Extract the (X, Y) coordinate from the center of the cell holding the provided text.  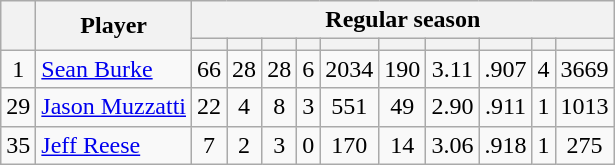
.907 (506, 69)
49 (402, 107)
29 (18, 107)
170 (350, 145)
Player (114, 26)
275 (584, 145)
Sean Burke (114, 69)
0 (308, 145)
Jeff Reese (114, 145)
35 (18, 145)
Regular season (404, 20)
3.11 (452, 69)
551 (350, 107)
2 (244, 145)
3.06 (452, 145)
14 (402, 145)
190 (402, 69)
3669 (584, 69)
8 (280, 107)
6 (308, 69)
2034 (350, 69)
7 (210, 145)
Jason Muzzatti (114, 107)
.918 (506, 145)
66 (210, 69)
1013 (584, 107)
2.90 (452, 107)
22 (210, 107)
.911 (506, 107)
